Pinpoint the cell where the given text exists, returning its [x, y] midpoint coordinate. 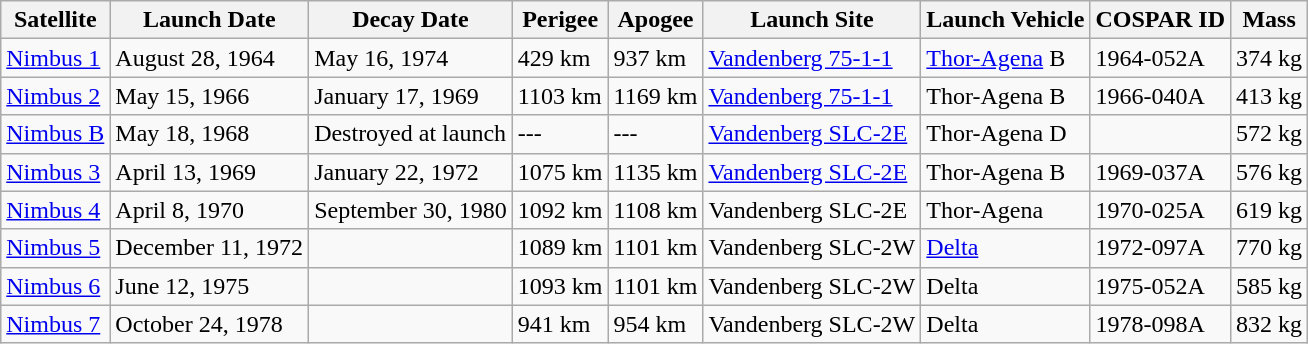
1089 km [560, 248]
January 17, 1969 [411, 96]
1975-052A [1160, 286]
413 kg [1270, 96]
Satellite [56, 20]
Apogee [656, 20]
Perigee [560, 20]
1108 km [656, 210]
October 24, 1978 [210, 324]
937 km [656, 58]
374 kg [1270, 58]
572 kg [1270, 134]
832 kg [1270, 324]
Nimbus 3 [56, 172]
Nimbus 1 [56, 58]
June 12, 1975 [210, 286]
1972-097A [1160, 248]
1103 km [560, 96]
Thor-Agena [1006, 210]
429 km [560, 58]
Nimbus 6 [56, 286]
1978-098A [1160, 324]
619 kg [1270, 210]
December 11, 1972 [210, 248]
941 km [560, 324]
Destroyed at launch [411, 134]
September 30, 1980 [411, 210]
COSPAR ID [1160, 20]
April 13, 1969 [210, 172]
Launch Site [812, 20]
May 16, 1974 [411, 58]
August 28, 1964 [210, 58]
Decay Date [411, 20]
1075 km [560, 172]
May 18, 1968 [210, 134]
Launch Date [210, 20]
1966-040A [1160, 96]
576 kg [1270, 172]
January 22, 1972 [411, 172]
April 8, 1970 [210, 210]
1135 km [656, 172]
Nimbus 5 [56, 248]
1093 km [560, 286]
1969-037A [1160, 172]
1964-052A [1160, 58]
Nimbus 7 [56, 324]
Launch Vehicle [1006, 20]
954 km [656, 324]
1970-025A [1160, 210]
Nimbus 4 [56, 210]
770 kg [1270, 248]
Mass [1270, 20]
Nimbus B [56, 134]
585 kg [1270, 286]
1169 km [656, 96]
Nimbus 2 [56, 96]
Thor-Agena D [1006, 134]
May 15, 1966 [210, 96]
1092 km [560, 210]
